Identify which cell holds the provided text, then report its (x, y) central coordinate. 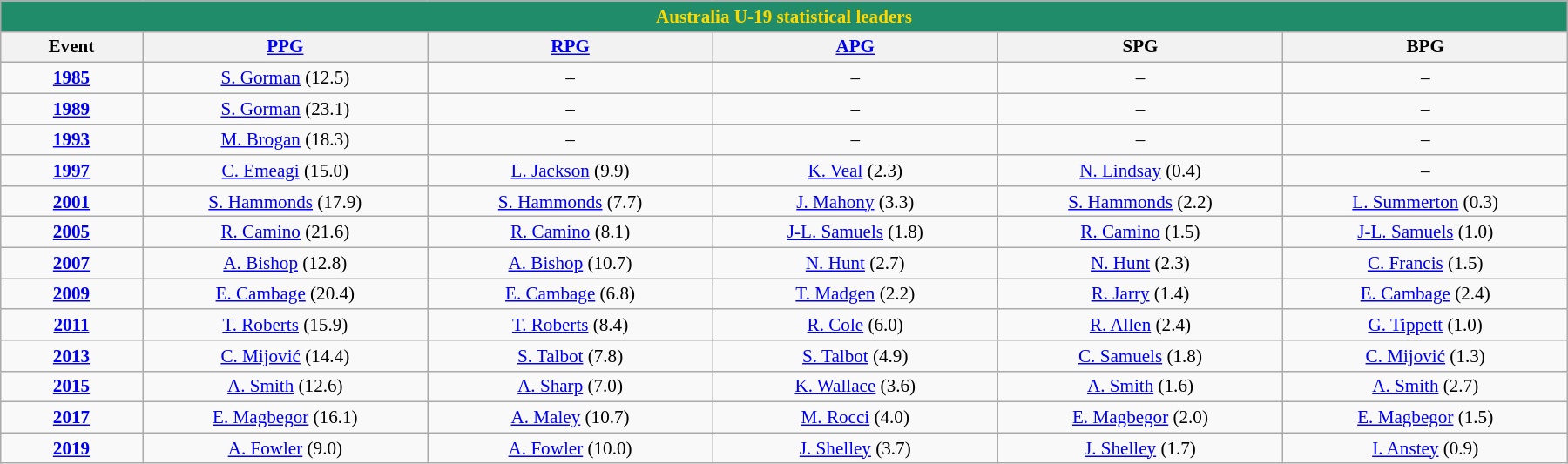
R. Cole (6.0) (855, 324)
1985 (71, 78)
S. Hammonds (2.2) (1139, 200)
G. Tippett (1.0) (1425, 324)
S. Hammonds (7.7) (570, 200)
R. Camino (8.1) (570, 232)
A. Fowler (10.0) (570, 447)
BPG (1425, 47)
J-L. Samuels (1.8) (855, 232)
A. Sharp (7.0) (570, 387)
2007 (71, 263)
A. Bishop (12.8) (286, 263)
2011 (71, 324)
S. Gorman (12.5) (286, 78)
E. Magbegor (1.5) (1425, 418)
RPG (570, 47)
A. Fowler (9.0) (286, 447)
C. Mijović (14.4) (286, 355)
J-L. Samuels (1.0) (1425, 232)
R. Camino (1.5) (1139, 232)
K. Veal (2.3) (855, 171)
2005 (71, 232)
PPG (286, 47)
2017 (71, 418)
1993 (71, 139)
A. Maley (10.7) (570, 418)
I. Anstey (0.9) (1425, 447)
Australia U-19 statistical leaders (784, 16)
J. Shelley (1.7) (1139, 447)
C. Francis (1.5) (1425, 263)
S. Talbot (7.8) (570, 355)
C. Emeagi (15.0) (286, 171)
SPG (1139, 47)
T. Madgen (2.2) (855, 294)
APG (855, 47)
N. Hunt (2.3) (1139, 263)
T. Roberts (15.9) (286, 324)
L. Jackson (9.9) (570, 171)
E. Magbegor (16.1) (286, 418)
N. Lindsay (0.4) (1139, 171)
1997 (71, 171)
T. Roberts (8.4) (570, 324)
R. Allen (2.4) (1139, 324)
K. Wallace (3.6) (855, 387)
A. Smith (12.6) (286, 387)
S. Gorman (23.1) (286, 108)
E. Magbegor (2.0) (1139, 418)
2019 (71, 447)
2001 (71, 200)
R. Camino (21.6) (286, 232)
A. Smith (1.6) (1139, 387)
J. Shelley (3.7) (855, 447)
2009 (71, 294)
E. Cambage (20.4) (286, 294)
R. Jarry (1.4) (1139, 294)
1989 (71, 108)
Event (71, 47)
C. Samuels (1.8) (1139, 355)
2015 (71, 387)
M. Rocci (4.0) (855, 418)
E. Cambage (6.8) (570, 294)
C. Mijović (1.3) (1425, 355)
A. Smith (2.7) (1425, 387)
N. Hunt (2.7) (855, 263)
M. Brogan (18.3) (286, 139)
A. Bishop (10.7) (570, 263)
E. Cambage (2.4) (1425, 294)
J. Mahony (3.3) (855, 200)
S. Talbot (4.9) (855, 355)
S. Hammonds (17.9) (286, 200)
2013 (71, 355)
L. Summerton (0.3) (1425, 200)
